For the text-containing cell, return its midpoint in [X, Y] coordinate format. 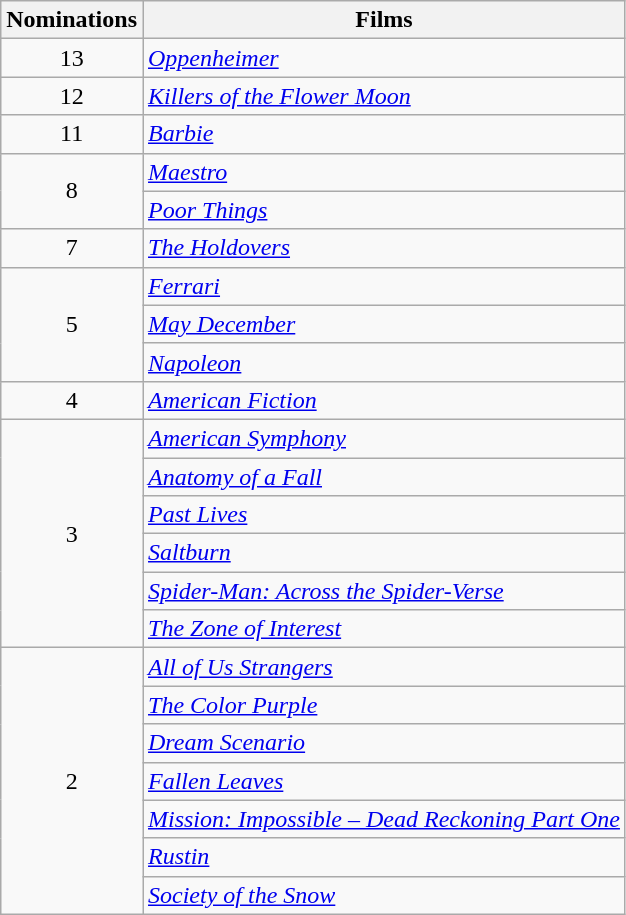
Films [384, 20]
Ferrari [384, 286]
Saltburn [384, 553]
Maestro [384, 172]
Rustin [384, 857]
Spider-Man: Across the Spider-Verse [384, 591]
8 [72, 191]
3 [72, 533]
7 [72, 248]
The Color Purple [384, 705]
13 [72, 58]
Napoleon [384, 362]
5 [72, 324]
4 [72, 400]
Barbie [384, 134]
2 [72, 781]
Killers of the Flower Moon [384, 96]
The Zone of Interest [384, 629]
All of Us Strangers [384, 667]
12 [72, 96]
The Holdovers [384, 248]
May December [384, 324]
Poor Things [384, 210]
Fallen Leaves [384, 781]
Nominations [72, 20]
Oppenheimer [384, 58]
Past Lives [384, 515]
American Fiction [384, 400]
Society of the Snow [384, 895]
11 [72, 134]
Mission: Impossible – Dead Reckoning Part One [384, 819]
Dream Scenario [384, 743]
Anatomy of a Fall [384, 477]
American Symphony [384, 438]
